Detect which cell encompasses the target text, then output its [x, y] center coordinate. 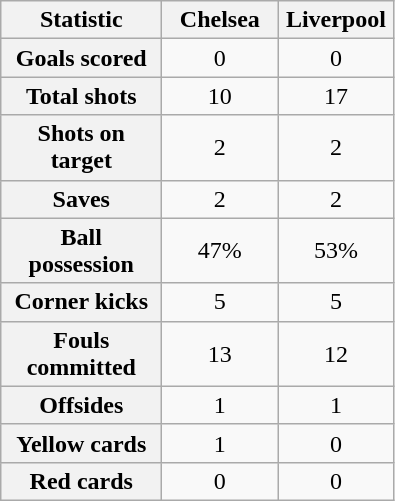
Chelsea [220, 20]
Offsides [82, 405]
Liverpool [336, 20]
47% [220, 250]
Statistic [82, 20]
Corner kicks [82, 302]
Ball possession [82, 250]
Fouls committed [82, 354]
Total shots [82, 96]
Shots on target [82, 148]
Red cards [82, 481]
Goals scored [82, 58]
53% [336, 250]
17 [336, 96]
10 [220, 96]
Yellow cards [82, 443]
13 [220, 354]
Saves [82, 199]
12 [336, 354]
